Pinpoint the cell where the given text exists, returning its [X, Y] midpoint coordinate. 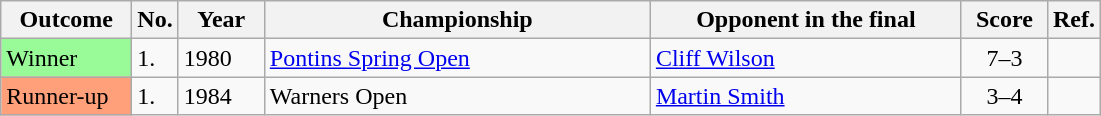
Championship [457, 20]
Ref. [1074, 20]
Cliff Wilson [806, 58]
1984 [221, 96]
Year [221, 20]
Opponent in the final [806, 20]
Winner [66, 58]
No. [155, 20]
1980 [221, 58]
Pontins Spring Open [457, 58]
Score [1004, 20]
Runner-up [66, 96]
Martin Smith [806, 96]
3–4 [1004, 96]
Warners Open [457, 96]
7–3 [1004, 58]
Outcome [66, 20]
